From the cell containing the given text, extract its center point as (X, Y) coordinate. 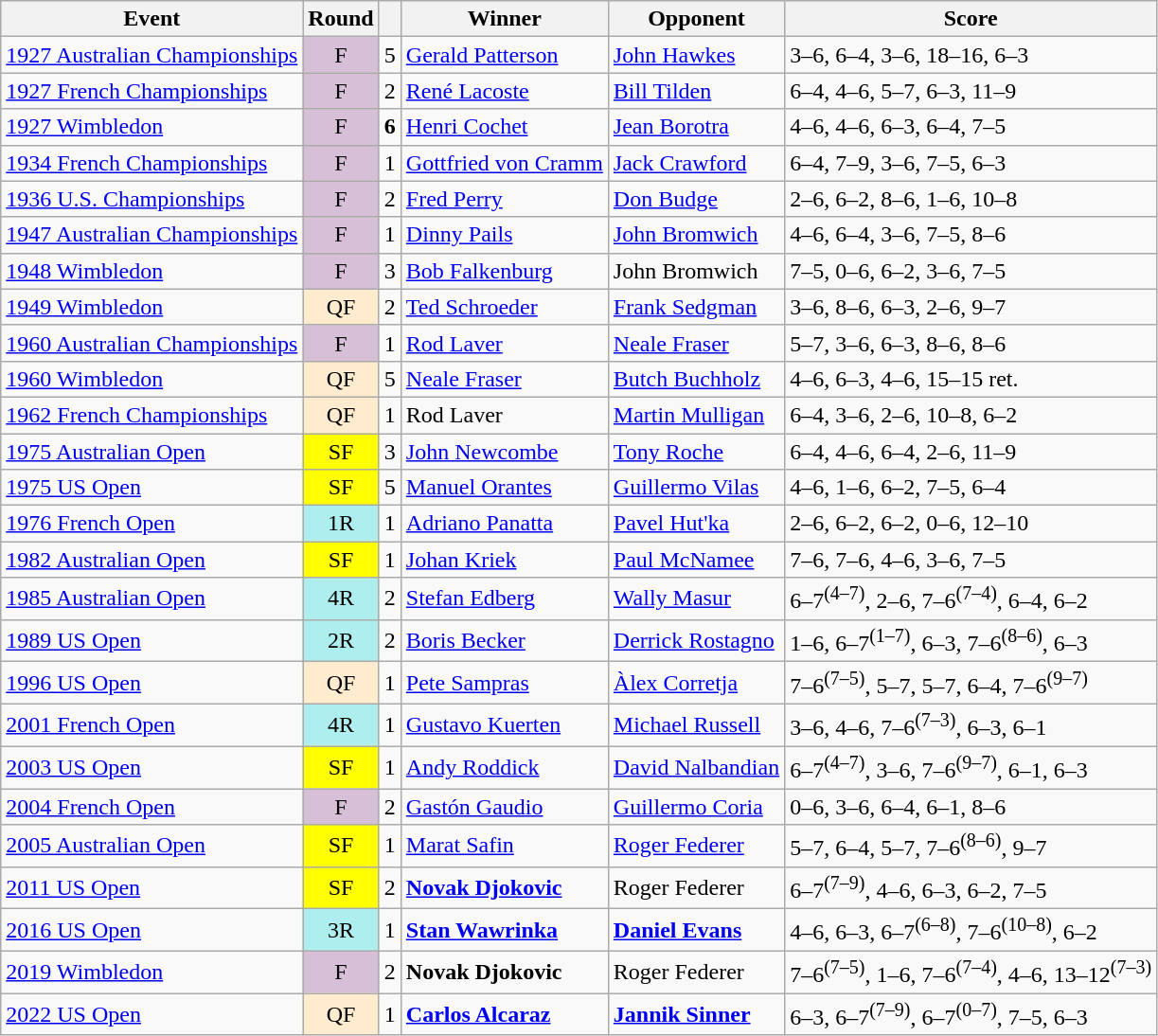
6–3, 6–7(7–9), 6–7(0–7), 7–5, 6–3 (971, 1015)
Gottfried von Cramm (504, 163)
5–7, 3–6, 6–3, 8–6, 8–6 (971, 343)
Tony Roche (696, 452)
Jannik Sinner (696, 1015)
1960 Wimbledon (151, 379)
Bill Tilden (696, 91)
2022 US Open (151, 1015)
1948 Wimbledon (151, 271)
John Hawkes (696, 55)
Butch Buchholz (696, 379)
6–4, 4–6, 5–7, 6–3, 11–9 (971, 91)
4–6, 6–3, 6–7(6–8), 7–6(10–8), 6–2 (971, 930)
0–6, 3–6, 6–4, 6–1, 8–6 (971, 807)
Henri Cochet (504, 127)
Frank Sedgman (696, 307)
4–6, 4–6, 6–3, 6–4, 7–5 (971, 127)
Michael Russell (696, 725)
1996 US Open (151, 684)
René Lacoste (504, 91)
6–4, 4–6, 6–4, 2–6, 11–9 (971, 452)
Jack Crawford (696, 163)
Adriano Panatta (504, 524)
5–7, 6–4, 5–7, 7–6(8–6), 9–7 (971, 847)
Guillermo Coria (696, 807)
Gustavo Kuerten (504, 725)
2001 French Open (151, 725)
7–6, 7–6, 4–6, 3–6, 7–5 (971, 560)
1–6, 6–7(1–7), 6–3, 7–6(8–6), 6–3 (971, 640)
7–6(7–5), 5–7, 5–7, 6–4, 7–6(9–7) (971, 684)
Fred Perry (504, 199)
Pavel Hut'ka (696, 524)
Guillermo Vilas (696, 488)
Boris Becker (504, 640)
Johan Kriek (504, 560)
7–5, 0–6, 6–2, 3–6, 7–5 (971, 271)
Derrick Rostagno (696, 640)
Andy Roddick (504, 767)
Stan Wawrinka (504, 930)
Paul McNamee (696, 560)
1949 Wimbledon (151, 307)
2–6, 6–2, 8–6, 1–6, 10–8 (971, 199)
Opponent (696, 19)
4–6, 1–6, 6–2, 7–5, 6–4 (971, 488)
3–6, 8–6, 6–3, 2–6, 9–7 (971, 307)
3–6, 4–6, 7–6(7–3), 6–3, 6–1 (971, 725)
Round (341, 19)
Marat Safin (504, 847)
Pete Sampras (504, 684)
Stefan Edberg (504, 598)
Score (971, 19)
Manuel Orantes (504, 488)
1927 Australian Championships (151, 55)
Martin Mulligan (696, 415)
Event (151, 19)
6–4, 7–9, 3–6, 7–5, 6–3 (971, 163)
3R (341, 930)
Carlos Alcaraz (504, 1015)
Bob Falkenburg (504, 271)
2–6, 6–2, 6–2, 0–6, 12–10 (971, 524)
6–4, 3–6, 2–6, 10–8, 6–2 (971, 415)
David Nalbandian (696, 767)
6–7(7–9), 4–6, 6–3, 6–2, 7–5 (971, 888)
2004 French Open (151, 807)
4–6, 6–4, 3–6, 7–5, 8–6 (971, 235)
1985 Australian Open (151, 598)
6 (390, 127)
1R (341, 524)
Gastón Gaudio (504, 807)
1976 French Open (151, 524)
6–7(4–7), 2–6, 7–6(7–4), 6–4, 6–2 (971, 598)
6–7(4–7), 3–6, 7–6(9–7), 6–1, 6–3 (971, 767)
Wally Masur (696, 598)
2016 US Open (151, 930)
Don Budge (696, 199)
7–6(7–5), 1–6, 7–6(7–4), 4–6, 13–12(7–3) (971, 972)
4–6, 6–3, 4–6, 15–15 ret. (971, 379)
1936 U.S. Championships (151, 199)
1975 Australian Open (151, 452)
Gerald Patterson (504, 55)
1962 French Championships (151, 415)
1934 French Championships (151, 163)
1947 Australian Championships (151, 235)
Ted Schroeder (504, 307)
Winner (504, 19)
Àlex Corretja (696, 684)
John Newcombe (504, 452)
2005 Australian Open (151, 847)
3–6, 6–4, 3–6, 18–16, 6–3 (971, 55)
1927 Wimbledon (151, 127)
1989 US Open (151, 640)
Daniel Evans (696, 930)
2R (341, 640)
2003 US Open (151, 767)
Jean Borotra (696, 127)
Dinny Pails (504, 235)
2019 Wimbledon (151, 972)
2011 US Open (151, 888)
1975 US Open (151, 488)
1927 French Championships (151, 91)
1960 Australian Championships (151, 343)
1982 Australian Open (151, 560)
